Provide the (X, Y) coordinate of the cell's center where the given text is located.  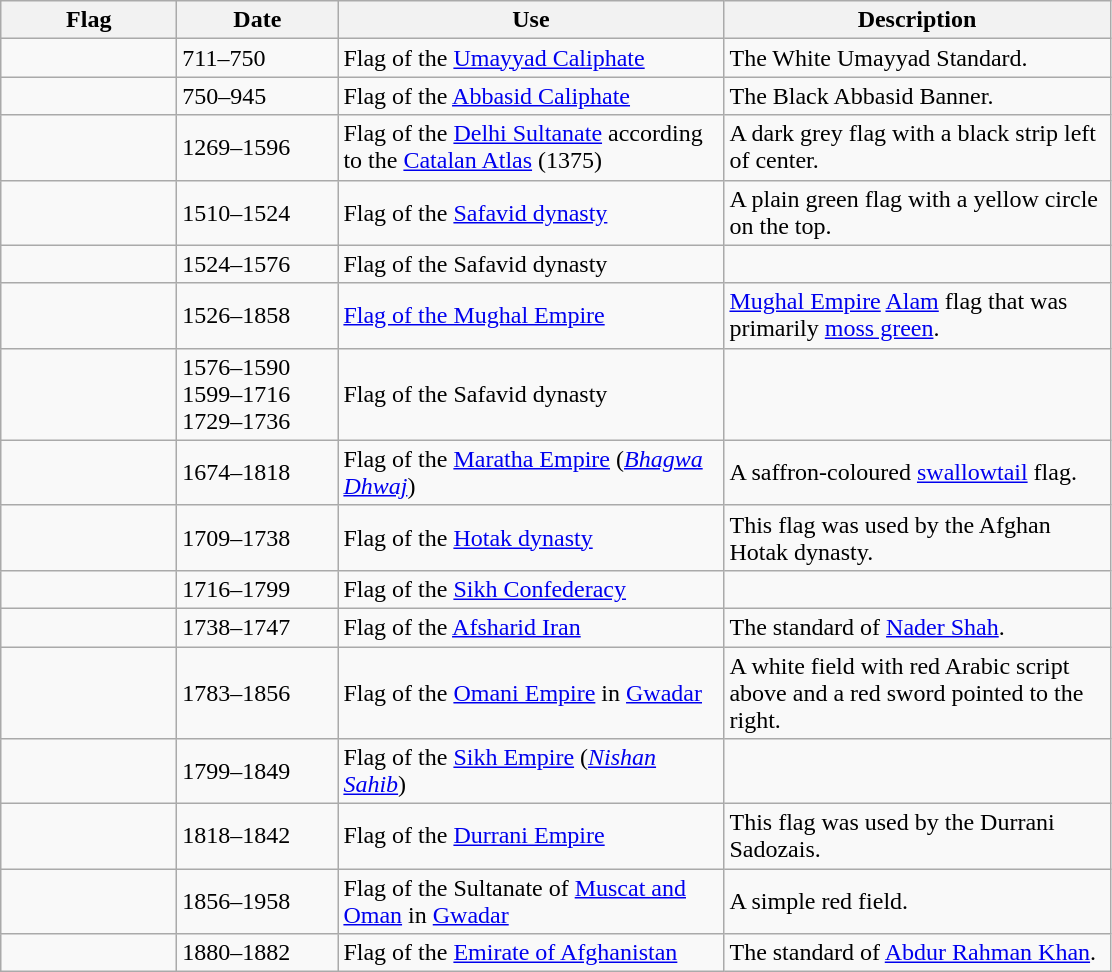
1818–1842 (258, 836)
Description (917, 20)
Use (531, 20)
The White Umayyad Standard. (917, 58)
1576–15901599–17161729–1736 (258, 394)
711–750 (258, 58)
This flag was used by the Afghan Hotak dynasty. (917, 538)
1716–1799 (258, 589)
Date (258, 20)
Flag of the Abbasid Caliphate (531, 96)
Flag of the Delhi Sultanate according to the Catalan Atlas (1375) (531, 148)
750–945 (258, 96)
Flag of the Omani Empire in Gwadar (531, 692)
A simple red field. (917, 902)
1783–1856 (258, 692)
Flag of the Maratha Empire (Bhagwa Dhwaj) (531, 472)
1799–1849 (258, 772)
Flag of the Mughal Empire (531, 316)
Flag of the Sikh Empire (Nishan Sahib) (531, 772)
Flag of the Afsharid Iran (531, 627)
1738–1747 (258, 627)
1524–1576 (258, 264)
Flag of the Durrani Empire (531, 836)
Flag of the Sultanate of Muscat and Oman in Gwadar (531, 902)
1856–1958 (258, 902)
Mughal Empire Alam flag that was primarily moss green. (917, 316)
1709–1738 (258, 538)
The standard of Abdur Rahman Khan. (917, 953)
Flag of the Umayyad Caliphate (531, 58)
Flag of the Sikh Confederacy (531, 589)
1880–1882 (258, 953)
1269–1596 (258, 148)
A plain green flag with a yellow circle on the top. (917, 212)
1526–1858 (258, 316)
A dark grey flag with a black strip left of center. (917, 148)
Flag of the Emirate of Afghanistan (531, 953)
The standard of Nader Shah. (917, 627)
Flag of the Hotak dynasty (531, 538)
1674–1818 (258, 472)
The Black Abbasid Banner. (917, 96)
A saffron-coloured swallowtail flag. (917, 472)
A white field with red Arabic script above and a red sword pointed to the right. (917, 692)
Flag (89, 20)
1510–1524 (258, 212)
This flag was used by the Durrani Sadozais. (917, 836)
